Provide the (X, Y) coordinate of the cell's center where the given text is located.  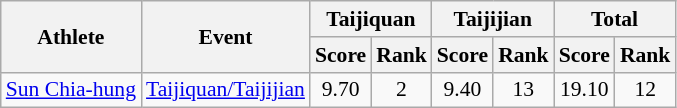
Taijijian (493, 19)
Taijiquan/Taijijian (226, 90)
Total (615, 19)
13 (524, 90)
Event (226, 36)
9.70 (340, 90)
2 (402, 90)
12 (646, 90)
19.10 (584, 90)
Athlete (71, 36)
Sun Chia-hung (71, 90)
Taijiquan (371, 19)
9.40 (462, 90)
